Return the [X, Y] coordinate for the center point of the cell that contains the specified text.  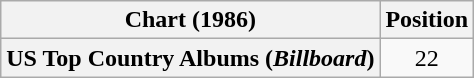
US Top Country Albums (Billboard) [190, 58]
22 [427, 58]
Chart (1986) [190, 20]
Position [427, 20]
